Extract the [x, y] coordinate from the center of the cell holding the provided text.  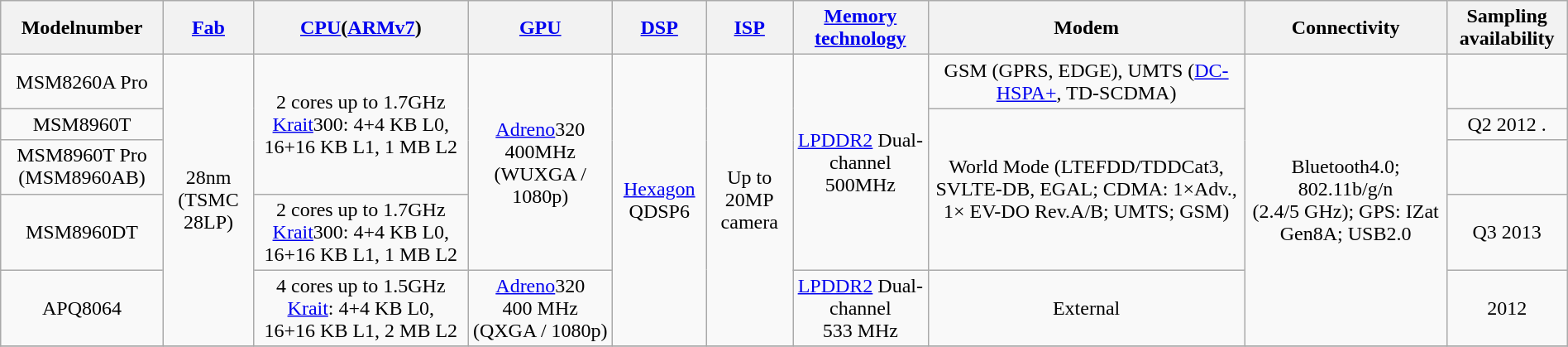
World Mode (LTEFDD/TDDCat3, SVLTE-DB, EGAL; CDMA: 1×Adv., 1× EV-DO Rev.A/B; UMTS; GSM) [1087, 189]
MSM8260A Pro [83, 81]
4 cores up to 1.5GHz Krait: 4+4 KB L0, 16+16 KB L1, 2 MB L2 [361, 308]
LPDDR2 Dual-channel 533 MHz [861, 308]
APQ8064 [83, 308]
ISP [749, 28]
Fab [208, 28]
LPDDR2 Dual-channel 500MHz [861, 162]
Modelnumber [83, 28]
MSM8960T Pro (MSM8960AB) [83, 167]
GSM (GPRS, EDGE), UMTS (DC-HSPA+, TD-SCDMA) [1087, 81]
Q2 2012 . [1507, 124]
Modem [1087, 28]
GPU [541, 28]
MSM8960DT [83, 232]
External [1087, 308]
DSP [660, 28]
Up to 20MP camera [749, 200]
CPU(ARMv7) [361, 28]
Sampling availability [1507, 28]
Bluetooth4.0; 802.11b/g/n (2.4/5 GHz); GPS: IZat Gen8A; USB2.0 [1346, 200]
2012 [1507, 308]
Adreno320 400 MHz (QXGA / 1080p) [541, 308]
Adreno320 400MHz (WUXGA / 1080p) [541, 162]
Hexagon QDSP6 [660, 200]
MSM8960T [83, 124]
28nm (TSMC 28LP) [208, 200]
Connectivity [1346, 28]
Memory technology [861, 28]
Q3 2013 [1507, 232]
